Capture the cell that displays the provided text and extract its (x, y) central coordinate. 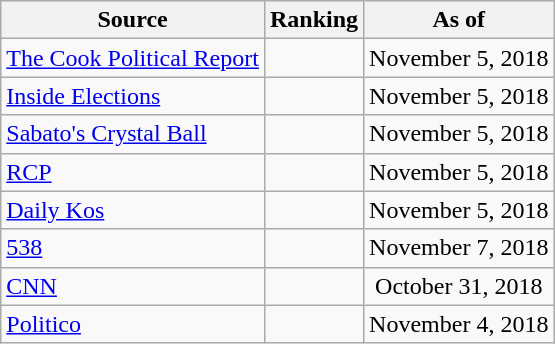
October 31, 2018 (459, 286)
538 (133, 248)
November 4, 2018 (459, 324)
Sabato's Crystal Ball (133, 134)
Ranking (314, 20)
November 7, 2018 (459, 248)
As of (459, 20)
RCP (133, 172)
Daily Kos (133, 210)
Politico (133, 324)
The Cook Political Report (133, 58)
CNN (133, 286)
Source (133, 20)
Inside Elections (133, 96)
